Provide the [x, y] coordinate of the cell's center where the given text is located.  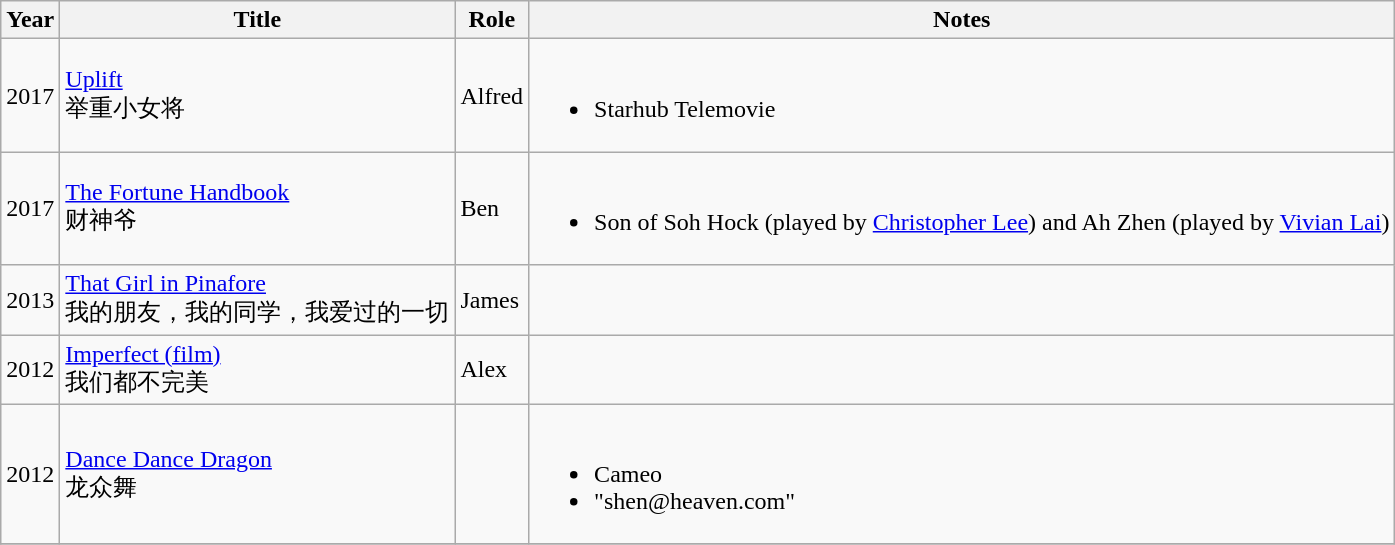
Title [258, 20]
That Girl in Pinafore我的朋友，我的同学，我爱过的一切 [258, 300]
Uplift举重小女将 [258, 96]
Role [492, 20]
Ben [492, 208]
Starhub Telemovie [962, 96]
Year [30, 20]
Imperfect (film)我们都不完美 [258, 369]
Cameo"shen@heaven.com" [962, 474]
Alfred [492, 96]
Notes [962, 20]
2013 [30, 300]
The Fortune Handbook财神爷 [258, 208]
Alex [492, 369]
Dance Dance Dragon龙众舞 [258, 474]
Son of Soh Hock (played by Christopher Lee) and Ah Zhen (played by Vivian Lai) [962, 208]
James [492, 300]
